Return [x, y] of the center of cell containing provided text 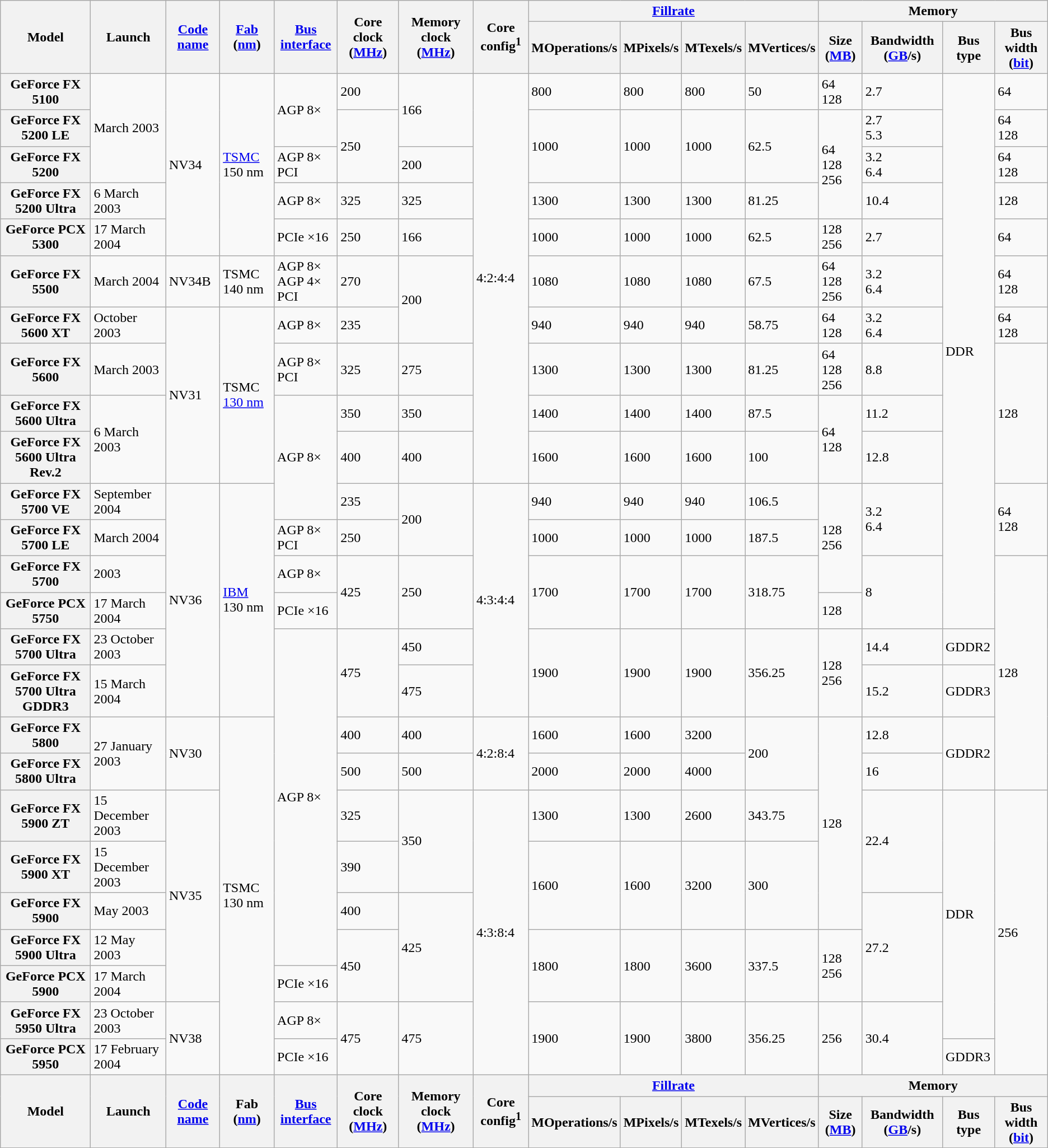
NV35 [193, 896]
2600 [713, 815]
30.4 [902, 1038]
27 January 2003 [128, 753]
4:3:8:4 [500, 932]
GeForce PCX 5950 [46, 1056]
IBM 130 nm [247, 599]
14.4 [902, 647]
300 [782, 885]
NV34 [193, 165]
58.75 [782, 325]
390 [368, 867]
100 [782, 457]
27.2 [902, 948]
GeForce FX 5100 [46, 92]
22.4 [902, 841]
TSMC 140 nm [247, 281]
GeForce FX 5700 Ultra GDDR3 [46, 691]
318.75 [782, 592]
GeForce FX 5800 Ultra [46, 772]
NV36 [193, 599]
GeForce PCX 5750 [46, 610]
50 [782, 92]
4000 [713, 772]
GeForce FX 5600 Ultra [46, 413]
GeForce FX 5900 XT [46, 867]
4:2:4:4 [500, 278]
October 2003 [128, 325]
270 [368, 281]
11.2 [902, 413]
3600 [713, 965]
GeForce FX 5200 [46, 165]
GeForce FX 5700 [46, 575]
TSMC 150 nm [247, 165]
87.5 [782, 413]
16 [902, 772]
275 [436, 369]
GeForce FX 5900 ZT [46, 815]
May 2003 [128, 911]
187.5 [782, 538]
GeForce FX 5950 Ultra [46, 1020]
NV31 [193, 395]
GeForce FX 5700 VE [46, 501]
GeForce FX 5900 Ultra [46, 948]
GeForce FX 5200 LE [46, 128]
NV34B [193, 281]
106.5 [782, 501]
GeForce PCX 5900 [46, 983]
8.8 [902, 369]
GeForce FX 5800 [46, 735]
4:2:8:4 [500, 753]
NV38 [193, 1038]
September 2004 [128, 501]
4:3:4:4 [500, 599]
15 March 2004 [128, 691]
343.75 [782, 815]
2.75.3 [902, 128]
8 [902, 592]
3800 [713, 1038]
GeForce FX 5600 XT [46, 325]
GeForce FX 5700 Ultra [46, 647]
10.4 [902, 200]
AGP 8×AGP 4× PCI [306, 281]
GeForce FX 5500 [46, 281]
GeForce FX 5900 [46, 911]
GeForce FX 5700 LE [46, 538]
GeForce FX 5600 [46, 369]
GeForce PCX 5300 [46, 237]
67.5 [782, 281]
17 February 2004 [128, 1056]
337.5 [782, 965]
15.2 [902, 691]
GeForce FX 5200 Ultra [46, 200]
2003 [128, 575]
NV30 [193, 753]
12 May 2003 [128, 948]
GeForce FX 5600 Ultra Rev.2 [46, 457]
